Output the (X, Y) coordinate of the center of the cell containing the given text.  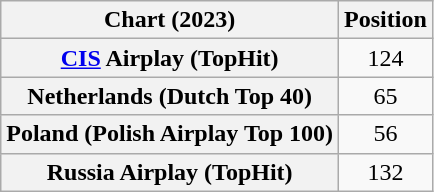
56 (386, 134)
132 (386, 172)
Chart (2023) (170, 20)
Poland (Polish Airplay Top 100) (170, 134)
Russia Airplay (TopHit) (170, 172)
Position (386, 20)
65 (386, 96)
CIS Airplay (TopHit) (170, 58)
Netherlands (Dutch Top 40) (170, 96)
124 (386, 58)
